Output the (x, y) coordinate of the center of the cell containing the given text.  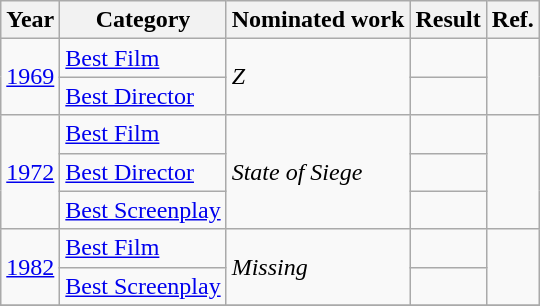
Result (448, 20)
1972 (30, 172)
1982 (30, 267)
Category (143, 20)
Nominated work (318, 20)
State of Siege (318, 172)
Missing (318, 267)
Z (318, 77)
1969 (30, 77)
Ref. (512, 20)
Year (30, 20)
